Find where the given text appears and provide that cell's center as (X, Y) coordinate. 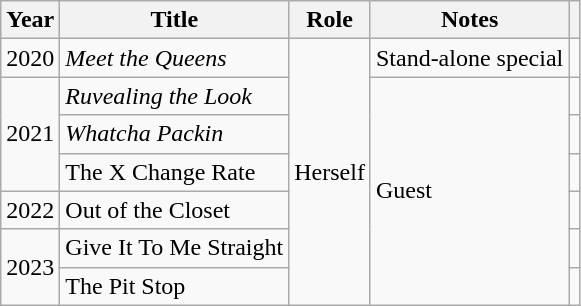
The Pit Stop (174, 286)
Ruvealing the Look (174, 96)
2023 (30, 267)
2022 (30, 210)
The X Change Rate (174, 172)
Whatcha Packin (174, 134)
Guest (469, 191)
Year (30, 20)
Role (330, 20)
Title (174, 20)
2020 (30, 58)
2021 (30, 134)
Out of the Closet (174, 210)
Notes (469, 20)
Herself (330, 172)
Give It To Me Straight (174, 248)
Stand-alone special (469, 58)
Meet the Queens (174, 58)
